Find where the given text appears and provide that cell's center as [X, Y] coordinate. 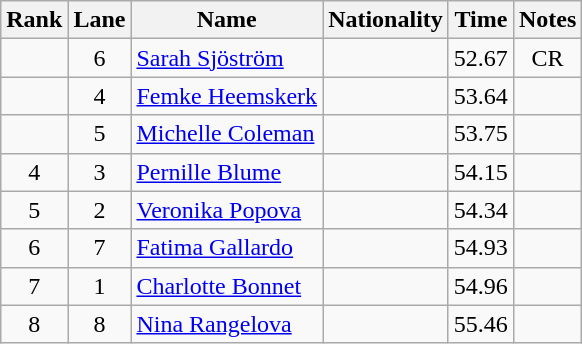
Pernille Blume [227, 172]
54.15 [480, 172]
2 [100, 210]
Femke Heemskerk [227, 96]
54.34 [480, 210]
Time [480, 20]
54.96 [480, 286]
Charlotte Bonnet [227, 286]
Michelle Coleman [227, 134]
52.67 [480, 58]
1 [100, 286]
53.64 [480, 96]
53.75 [480, 134]
Nationality [386, 20]
Name [227, 20]
55.46 [480, 324]
Rank [34, 20]
Nina Rangelova [227, 324]
3 [100, 172]
54.93 [480, 248]
Fatima Gallardo [227, 248]
Lane [100, 20]
Sarah Sjöström [227, 58]
Notes [547, 20]
Veronika Popova [227, 210]
CR [547, 58]
